Pinpoint the cell where the given text exists, returning its [X, Y] midpoint coordinate. 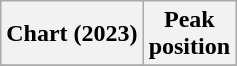
Chart (2023) [72, 34]
Peakposition [189, 34]
